Detect which cell encompasses the target text, then output its (x, y) center coordinate. 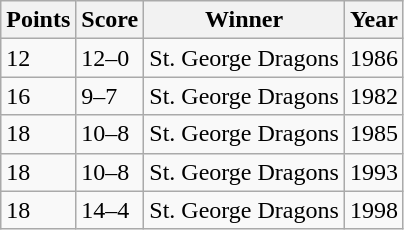
Winner (244, 20)
1985 (374, 134)
14–4 (110, 210)
Score (110, 20)
1998 (374, 210)
1993 (374, 172)
12–0 (110, 58)
1982 (374, 96)
12 (38, 58)
9–7 (110, 96)
Year (374, 20)
Points (38, 20)
1986 (374, 58)
16 (38, 96)
